Return (X, Y) of the center of cell containing provided text 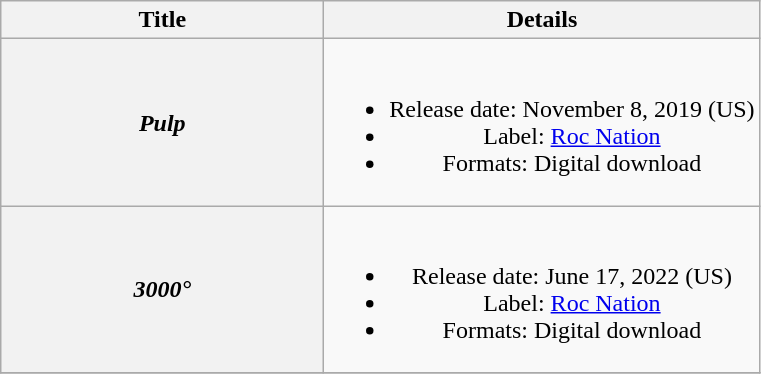
Title (162, 20)
Release date: November 8, 2019 (US)Label: Roc NationFormats: Digital download (542, 122)
3000° (162, 290)
Release date: June 17, 2022 (US)Label: Roc NationFormats: Digital download (542, 290)
Details (542, 20)
Pulp (162, 122)
